Pinpoint the cell where the given text exists, returning its (x, y) midpoint coordinate. 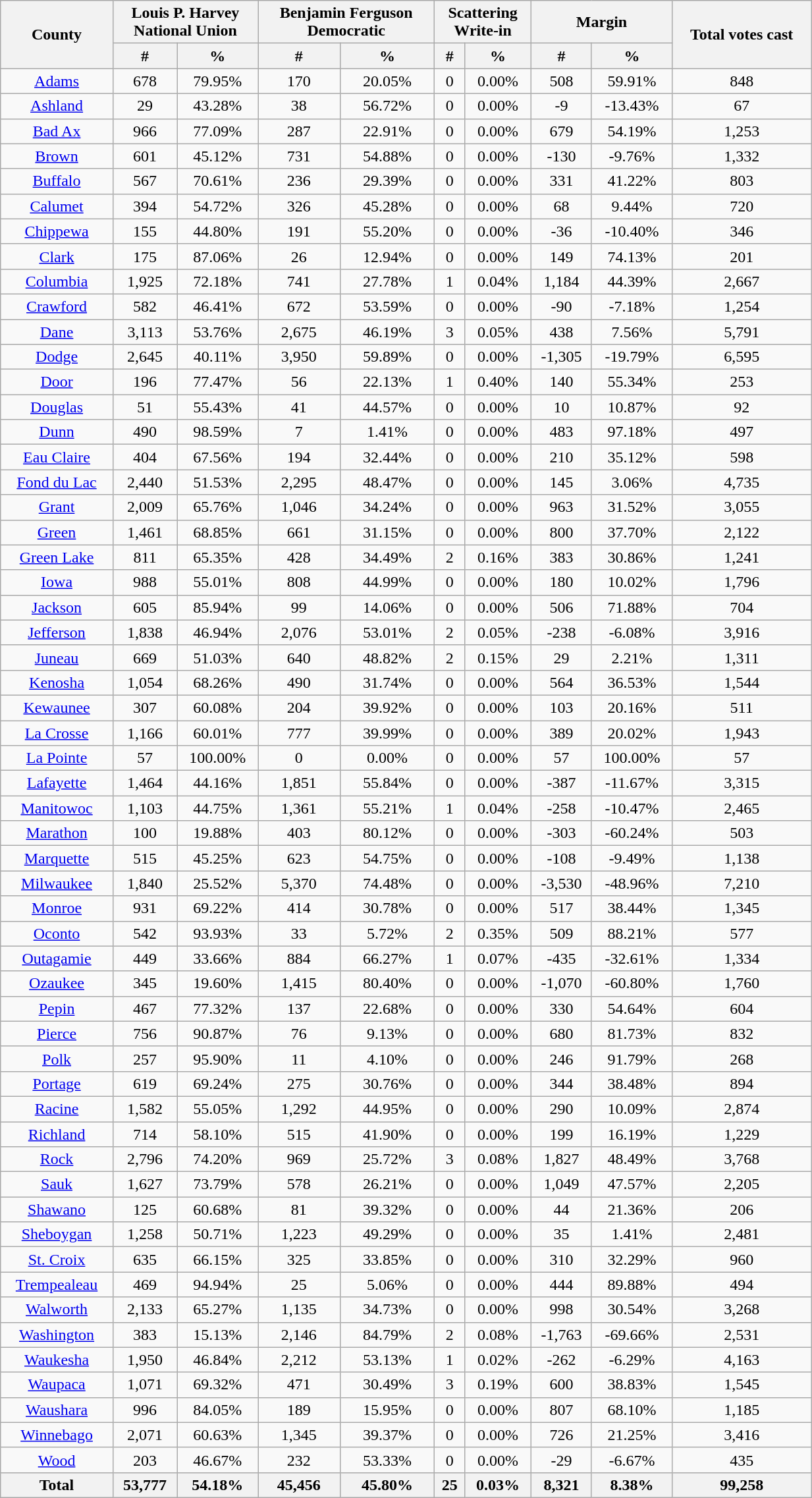
30.54% (632, 1310)
4,163 (742, 1360)
56.72% (387, 106)
1,054 (145, 682)
-9 (561, 106)
661 (299, 532)
714 (145, 1134)
290 (561, 1109)
71.88% (632, 607)
894 (742, 1084)
35 (561, 1234)
Racine (57, 1109)
38.48% (632, 1084)
3,768 (742, 1159)
1,851 (299, 783)
25.52% (217, 883)
Green Lake (57, 557)
0.16% (498, 557)
54.72% (217, 206)
43.28% (217, 106)
34.49% (387, 557)
46.67% (217, 1460)
Grant (57, 507)
60.63% (217, 1435)
Sauk (57, 1184)
21.36% (632, 1209)
1,184 (561, 281)
435 (742, 1460)
1,925 (145, 281)
44.95% (387, 1109)
51 (145, 407)
7,210 (742, 883)
55.01% (217, 582)
0.07% (498, 958)
Richland (57, 1134)
66.27% (387, 958)
2,465 (742, 808)
1,332 (742, 156)
Waupaca (57, 1385)
Pierce (57, 1034)
145 (561, 482)
1,185 (742, 1410)
46.84% (217, 1360)
19.88% (217, 833)
Total votes cast (742, 34)
99 (299, 607)
County (57, 34)
517 (561, 908)
508 (561, 81)
236 (299, 181)
848 (742, 81)
6,595 (742, 357)
438 (561, 331)
5.06% (387, 1285)
Crawford (57, 306)
48.47% (387, 482)
38 (299, 106)
196 (145, 382)
92 (742, 407)
635 (145, 1260)
98.59% (217, 432)
44.57% (387, 407)
69.22% (217, 908)
73.79% (217, 1184)
246 (561, 1059)
232 (299, 1460)
88.21% (632, 933)
2.21% (632, 657)
1,544 (742, 682)
2,146 (299, 1335)
325 (299, 1260)
16.19% (632, 1134)
55.34% (632, 382)
3,268 (742, 1310)
8,321 (561, 1485)
-48.96% (632, 883)
191 (299, 231)
10.09% (632, 1109)
54.75% (387, 858)
564 (561, 682)
1,415 (299, 984)
103 (561, 707)
54.18% (217, 1485)
194 (299, 457)
-435 (561, 958)
St. Croix (57, 1260)
5,370 (299, 883)
1,361 (299, 808)
Milwaukee (57, 883)
175 (145, 256)
91.79% (632, 1059)
72.18% (217, 281)
45.25% (217, 858)
199 (561, 1134)
Monroe (57, 908)
210 (561, 457)
20.16% (632, 707)
25.72% (387, 1159)
2,796 (145, 1159)
46.41% (217, 306)
41.22% (632, 181)
2,675 (299, 331)
45,456 (299, 1485)
38.83% (632, 1385)
969 (299, 1159)
808 (299, 582)
0.15% (498, 657)
680 (561, 1034)
33 (299, 933)
51.03% (217, 657)
741 (299, 281)
46.19% (387, 331)
67.56% (217, 457)
1,838 (145, 632)
-10.47% (632, 808)
-6.29% (632, 1360)
65.76% (217, 507)
1,627 (145, 1184)
811 (145, 557)
Walworth (57, 1310)
48.82% (387, 657)
3,055 (742, 507)
53.76% (217, 331)
720 (742, 206)
74.48% (387, 883)
-108 (561, 858)
20.02% (632, 733)
60.08% (217, 707)
37.70% (632, 532)
Marquette (57, 858)
330 (561, 1009)
58.10% (217, 1134)
30.76% (387, 1084)
1,166 (145, 733)
53,777 (145, 1485)
53.01% (387, 632)
203 (145, 1460)
Benjamin FergusonDemocratic (346, 22)
140 (561, 382)
26.21% (387, 1184)
511 (742, 707)
2,481 (742, 1234)
69.24% (217, 1084)
Margin (601, 22)
39.99% (387, 733)
3,416 (742, 1435)
32.44% (387, 457)
65.35% (217, 557)
604 (742, 1009)
Winnebago (57, 1435)
Brown (57, 156)
-7.18% (632, 306)
623 (299, 858)
Total (57, 1485)
832 (742, 1034)
41.90% (387, 1134)
1,950 (145, 1360)
125 (145, 1209)
-60.80% (632, 984)
100 (145, 833)
756 (145, 1034)
89.88% (632, 1285)
La Crosse (57, 733)
53.13% (387, 1360)
68.26% (217, 682)
Ashland (57, 106)
619 (145, 1084)
404 (145, 457)
578 (299, 1184)
1,545 (742, 1385)
3.06% (632, 482)
46.94% (217, 632)
87.06% (217, 256)
14.06% (387, 607)
1,796 (742, 582)
Sheboygan (57, 1234)
31.74% (387, 682)
Outagamie (57, 958)
Door (57, 382)
93.93% (217, 933)
253 (742, 382)
1,229 (742, 1134)
-1,070 (561, 984)
444 (561, 1285)
257 (145, 1059)
0.19% (498, 1385)
275 (299, 1084)
30.49% (387, 1385)
Buffalo (57, 181)
67 (742, 106)
-3,530 (561, 883)
54.88% (387, 156)
-9.76% (632, 156)
51.53% (217, 482)
38.44% (632, 908)
201 (742, 256)
3,113 (145, 331)
1,311 (742, 657)
672 (299, 306)
50.71% (217, 1234)
-387 (561, 783)
2,076 (299, 632)
10.87% (632, 407)
678 (145, 81)
5.72% (387, 933)
19.60% (217, 984)
Green (57, 532)
204 (299, 707)
36.53% (632, 682)
-303 (561, 833)
Dane (57, 331)
33.85% (387, 1260)
331 (561, 181)
40.11% (217, 357)
11 (299, 1059)
39.37% (387, 1435)
1,334 (742, 958)
Ozaukee (57, 984)
1,461 (145, 532)
15.13% (217, 1335)
84.05% (217, 1410)
-32.61% (632, 958)
996 (145, 1410)
-130 (561, 156)
44.39% (632, 281)
39.32% (387, 1209)
1,827 (561, 1159)
542 (145, 933)
497 (742, 432)
180 (561, 582)
22.91% (387, 131)
10 (561, 407)
7 (299, 432)
494 (742, 1285)
77.47% (217, 382)
2,645 (145, 357)
26 (299, 256)
45.28% (387, 206)
79.95% (217, 81)
577 (742, 933)
605 (145, 607)
31.52% (632, 507)
39.92% (387, 707)
22.13% (387, 382)
68 (561, 206)
65.27% (217, 1310)
679 (561, 131)
469 (145, 1285)
Fond du Lac (57, 482)
32.29% (632, 1260)
Kewaunee (57, 707)
45.12% (217, 156)
29.39% (387, 181)
931 (145, 908)
1,760 (742, 984)
Manitowoc (57, 808)
33.66% (217, 958)
Pepin (57, 1009)
74.13% (632, 256)
12.94% (387, 256)
Clark (57, 256)
726 (561, 1435)
Waukesha (57, 1360)
99,258 (742, 1485)
-90 (561, 306)
44 (561, 1209)
Portage (57, 1084)
2,440 (145, 482)
60.68% (217, 1209)
54.19% (632, 131)
10.02% (632, 582)
44.80% (217, 231)
669 (145, 657)
-238 (561, 632)
Polk (57, 1059)
1,138 (742, 858)
80.12% (387, 833)
Adams (57, 81)
45.80% (387, 1485)
-60.24% (632, 833)
-9.49% (632, 858)
44.16% (217, 783)
68.10% (632, 1410)
471 (299, 1385)
777 (299, 733)
394 (145, 206)
81 (299, 1209)
54.64% (632, 1009)
3,315 (742, 783)
346 (742, 231)
1,046 (299, 507)
287 (299, 131)
600 (561, 1385)
601 (145, 156)
59.89% (387, 357)
74.20% (217, 1159)
80.40% (387, 984)
1,103 (145, 808)
90.87% (217, 1034)
La Pointe (57, 758)
414 (299, 908)
84.79% (387, 1335)
Marathon (57, 833)
Rock (57, 1159)
Shawano (57, 1209)
9.44% (632, 206)
803 (742, 181)
170 (299, 81)
4,735 (742, 482)
Jefferson (57, 632)
800 (561, 532)
-262 (561, 1360)
Calumet (57, 206)
35.12% (632, 457)
-69.66% (632, 1335)
-6.08% (632, 632)
Wood (57, 1460)
41 (299, 407)
55.05% (217, 1109)
1,253 (742, 131)
55.20% (387, 231)
598 (742, 457)
55.84% (387, 783)
21.25% (632, 1435)
1,254 (742, 306)
49.29% (387, 1234)
Columbia (57, 281)
Oconto (57, 933)
2,531 (742, 1335)
Waushara (57, 1410)
3,950 (299, 357)
48.49% (632, 1159)
2,071 (145, 1435)
34.24% (387, 507)
2,205 (742, 1184)
344 (561, 1084)
76 (299, 1034)
7.56% (632, 331)
8.38% (632, 1485)
567 (145, 181)
345 (145, 984)
3,916 (742, 632)
59.91% (632, 81)
807 (561, 1410)
Washington (57, 1335)
69.32% (217, 1385)
27.78% (387, 281)
Dodge (57, 357)
85.94% (217, 607)
Kenosha (57, 682)
1,071 (145, 1385)
44.99% (387, 582)
1,135 (299, 1310)
503 (742, 833)
15.95% (387, 1410)
55.21% (387, 808)
97.18% (632, 432)
70.61% (217, 181)
Dunn (57, 432)
Louis P. HarveyNational Union (185, 22)
31.15% (387, 532)
-10.40% (632, 231)
582 (145, 306)
56 (299, 382)
47.57% (632, 1184)
704 (742, 607)
9.13% (387, 1034)
326 (299, 206)
467 (145, 1009)
-29 (561, 1460)
44.75% (217, 808)
53.59% (387, 306)
428 (299, 557)
53.33% (387, 1460)
966 (145, 131)
34.73% (387, 1310)
Douglas (57, 407)
884 (299, 958)
0.35% (498, 933)
-13.43% (632, 106)
1,943 (742, 733)
988 (145, 582)
0.02% (498, 1360)
-11.67% (632, 783)
0.40% (498, 382)
389 (561, 733)
-36 (561, 231)
1,464 (145, 783)
68.85% (217, 532)
Chippewa (57, 231)
1,840 (145, 883)
137 (299, 1009)
20.05% (387, 81)
509 (561, 933)
1,258 (145, 1234)
1,223 (299, 1234)
4.10% (387, 1059)
-258 (561, 808)
0.03% (498, 1485)
95.90% (217, 1059)
22.68% (387, 1009)
-1,763 (561, 1335)
268 (742, 1059)
5,791 (742, 331)
149 (561, 256)
Iowa (57, 582)
2,009 (145, 507)
2,133 (145, 1310)
66.15% (217, 1260)
2,122 (742, 532)
206 (742, 1209)
155 (145, 231)
1,049 (561, 1184)
77.32% (217, 1009)
-6.67% (632, 1460)
998 (561, 1310)
506 (561, 607)
30.86% (632, 557)
Bad Ax (57, 131)
81.73% (632, 1034)
Juneau (57, 657)
1,292 (299, 1109)
2,667 (742, 281)
960 (742, 1260)
Jackson (57, 607)
Eau Claire (57, 457)
640 (299, 657)
77.09% (217, 131)
310 (561, 1260)
30.78% (387, 908)
60.01% (217, 733)
1,241 (742, 557)
483 (561, 432)
2,212 (299, 1360)
-1,305 (561, 357)
963 (561, 507)
55.43% (217, 407)
449 (145, 958)
2,295 (299, 482)
94.94% (217, 1285)
2,874 (742, 1109)
403 (299, 833)
731 (299, 156)
1,582 (145, 1109)
189 (299, 1410)
Trempealeau (57, 1285)
ScatteringWrite-in (483, 22)
-19.79% (632, 357)
Lafayette (57, 783)
307 (145, 707)
